Provide the (X, Y) coordinate of the cell's center where the given text is located.  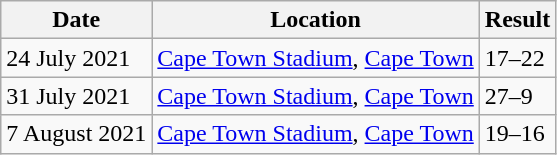
31 July 2021 (76, 96)
24 July 2021 (76, 58)
27–9 (517, 96)
17–22 (517, 58)
Location (316, 20)
19–16 (517, 134)
Date (76, 20)
Result (517, 20)
7 August 2021 (76, 134)
